Detect which cell encompasses the target text, then output its (X, Y) center coordinate. 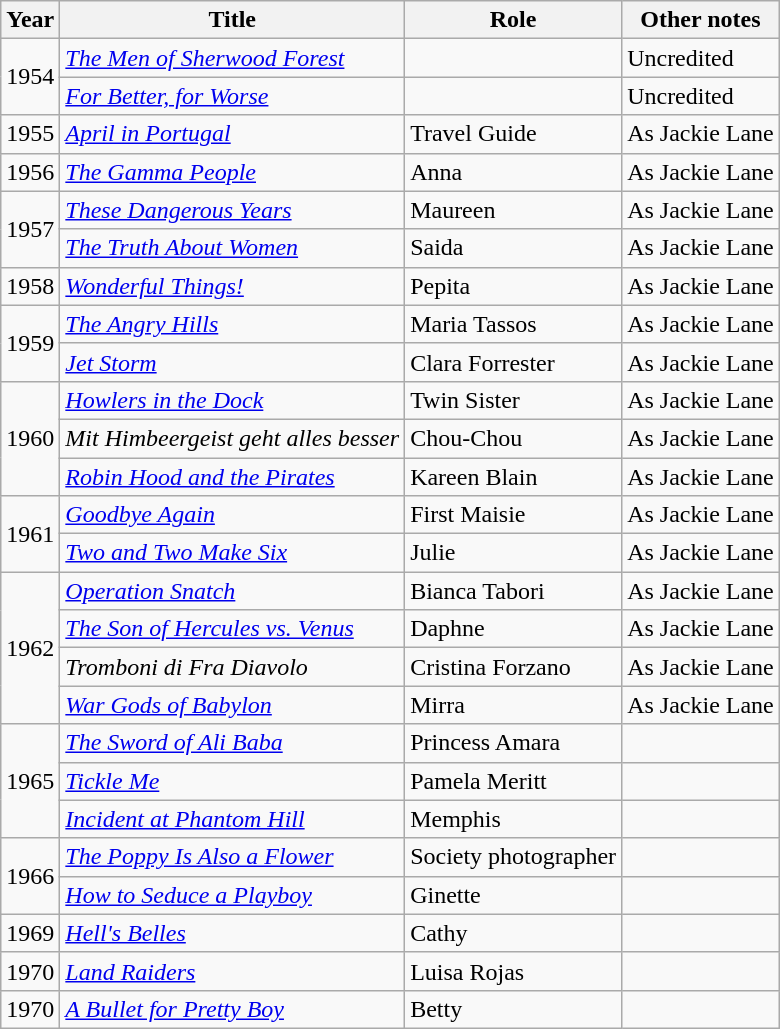
The Son of Hercules vs. Venus (232, 629)
War Gods of Babylon (232, 705)
1957 (30, 229)
Julie (514, 553)
Other notes (701, 20)
1954 (30, 77)
Tromboni di Fra Diavolo (232, 667)
Kareen Blain (514, 477)
1966 (30, 876)
Incident at Phantom Hill (232, 819)
Bianca Tabori (514, 591)
1955 (30, 134)
Society photographer (514, 857)
Chou-Chou (514, 438)
Mit Himbeergeist geht alles besser (232, 438)
1965 (30, 781)
Role (514, 20)
Pamela Meritt (514, 781)
These Dangerous Years (232, 210)
Year (30, 20)
Land Raiders (232, 971)
The Gamma People (232, 172)
Luisa Rojas (514, 971)
Title (232, 20)
How to Seduce a Playboy (232, 895)
Goodbye Again (232, 515)
Hell's Belles (232, 933)
Princess Amara (514, 743)
Clara Forrester (514, 362)
The Men of Sherwood Forest (232, 58)
1956 (30, 172)
The Poppy Is Also a Flower (232, 857)
A Bullet for Pretty Boy (232, 1009)
Howlers in the Dock (232, 400)
Robin Hood and the Pirates (232, 477)
Mirra (514, 705)
1969 (30, 933)
Tickle Me (232, 781)
Operation Snatch (232, 591)
Cristina Forzano (514, 667)
The Angry Hills (232, 324)
Maureen (514, 210)
Anna (514, 172)
Betty (514, 1009)
1961 (30, 534)
First Maisie (514, 515)
Memphis (514, 819)
1960 (30, 438)
Wonderful Things! (232, 286)
Cathy (514, 933)
Travel Guide (514, 134)
Daphne (514, 629)
Saida (514, 248)
Jet Storm (232, 362)
1962 (30, 648)
Ginette (514, 895)
The Sword of Ali Baba (232, 743)
For Better, for Worse (232, 96)
Twin Sister (514, 400)
Pepita (514, 286)
1959 (30, 343)
April in Portugal (232, 134)
1958 (30, 286)
Maria Tassos (514, 324)
Two and Two Make Six (232, 553)
The Truth About Women (232, 248)
